Scan for the cell matching the given text and deliver its [X, Y] coordinate at center. 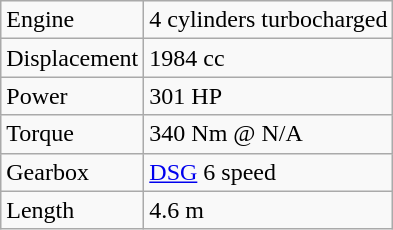
Gearbox [72, 172]
Length [72, 210]
1984 cc [268, 58]
4 cylinders turbocharged [268, 20]
4.6 m [268, 210]
DSG 6 speed [268, 172]
340 Nm @ N/A [268, 134]
Engine [72, 20]
Displacement [72, 58]
301 HP [268, 96]
Power [72, 96]
Torque [72, 134]
